Output the (x, y) coordinate of the center of the cell containing the given text.  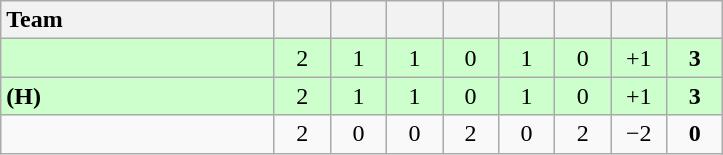
Team (138, 20)
−2 (639, 134)
(H) (138, 96)
